Find where the given text appears and provide that cell's center as [x, y] coordinate. 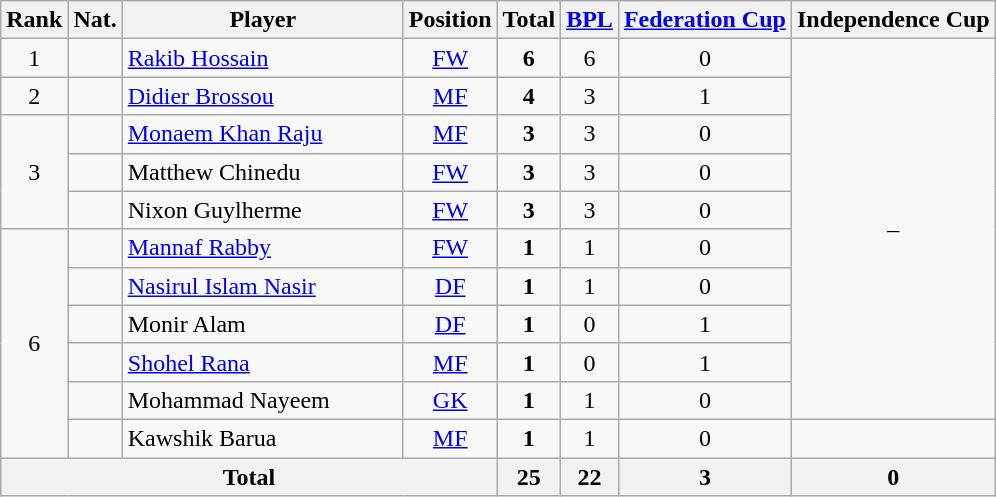
25 [529, 477]
Position [450, 20]
Kawshik Barua [262, 438]
Rakib Hossain [262, 58]
4 [529, 96]
– [893, 230]
Nasirul Islam Nasir [262, 286]
22 [590, 477]
Federation Cup [704, 20]
Monaem Khan Raju [262, 134]
Matthew Chinedu [262, 172]
BPL [590, 20]
Player [262, 20]
Mohammad Nayeem [262, 400]
Nixon Guylherme [262, 210]
GK [450, 400]
Independence Cup [893, 20]
Mannaf Rabby [262, 248]
Nat. [95, 20]
Shohel Rana [262, 362]
2 [34, 96]
Rank [34, 20]
Didier Brossou [262, 96]
Monir Alam [262, 324]
